Scan for the cell matching the given text and deliver its (X, Y) coordinate at center. 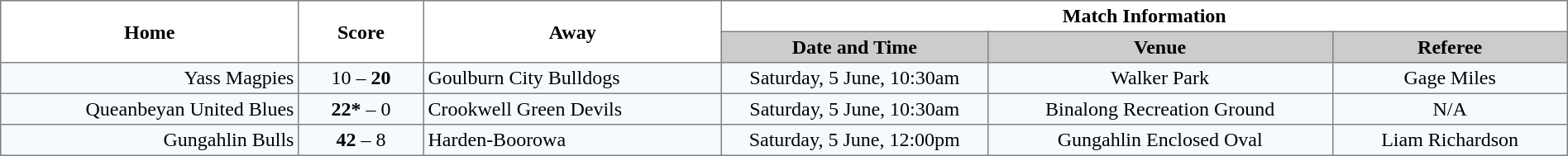
Binalong Recreation Ground (1159, 109)
Yass Magpies (150, 78)
Gage Miles (1450, 78)
Date and Time (854, 47)
N/A (1450, 109)
Liam Richardson (1450, 140)
42 – 8 (361, 140)
Referee (1450, 47)
Venue (1159, 47)
Walker Park (1159, 78)
Score (361, 31)
22* – 0 (361, 109)
Goulburn City Bulldogs (572, 78)
Away (572, 31)
10 – 20 (361, 78)
Gungahlin Enclosed Oval (1159, 140)
Crookwell Green Devils (572, 109)
Home (150, 31)
Harden-Boorowa (572, 140)
Gungahlin Bulls (150, 140)
Match Information (1145, 17)
Queanbeyan United Blues (150, 109)
Saturday, 5 June, 12:00pm (854, 140)
